Provide the [x, y] coordinate of the cell's center where the given text is located.  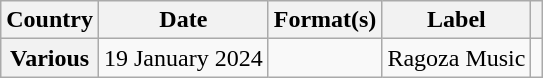
Various [50, 58]
Country [50, 20]
Format(s) [325, 20]
Label [456, 20]
Date [183, 20]
19 January 2024 [183, 58]
Ragoza Music [456, 58]
